Capture the cell that displays the provided text and extract its [X, Y] central coordinate. 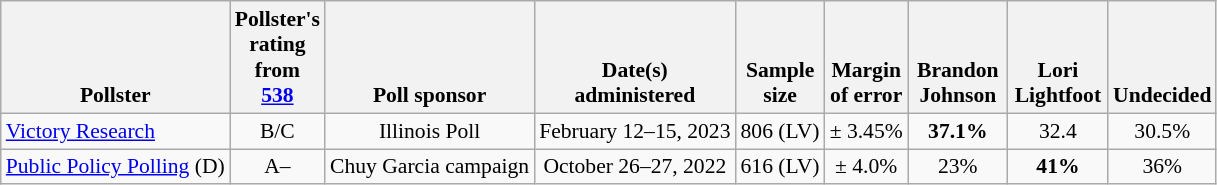
37.1% [958, 131]
B/C [278, 131]
36% [1162, 167]
32.4 [1058, 131]
Date(s)administered [634, 57]
± 3.45% [866, 131]
A– [278, 167]
806 (LV) [780, 131]
Marginof error [866, 57]
616 (LV) [780, 167]
30.5% [1162, 131]
February 12–15, 2023 [634, 131]
Poll sponsor [430, 57]
Samplesize [780, 57]
± 4.0% [866, 167]
LoriLightfoot [1058, 57]
23% [958, 167]
41% [1058, 167]
Undecided [1162, 57]
Pollster'sratingfrom538 [278, 57]
Public Policy Polling (D) [116, 167]
BrandonJohnson [958, 57]
Victory Research [116, 131]
Chuy Garcia campaign [430, 167]
Pollster [116, 57]
October 26–27, 2022 [634, 167]
Illinois Poll [430, 131]
